Capture the cell that displays the provided text and extract its [x, y] central coordinate. 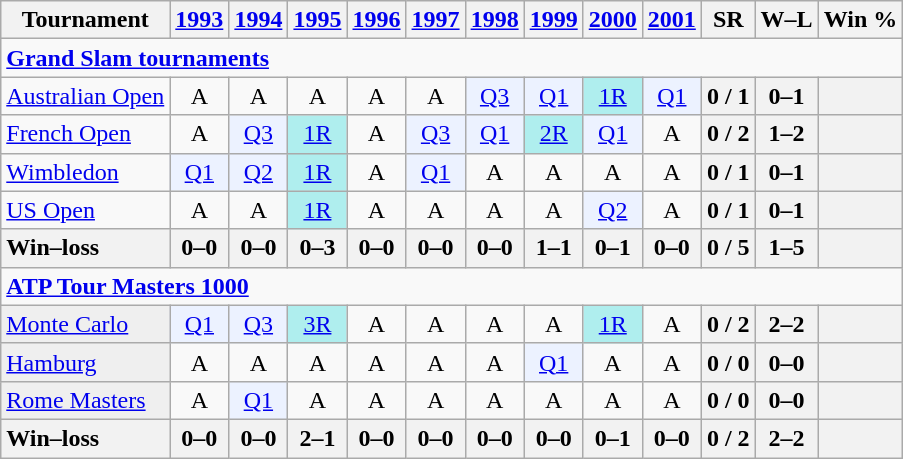
1–2 [786, 134]
1–5 [786, 248]
Win % [860, 20]
Australian Open [86, 96]
1995 [318, 20]
1–1 [554, 248]
Tournament [86, 20]
0 / 5 [728, 248]
French Open [86, 134]
1993 [200, 20]
ATP Tour Masters 1000 [452, 286]
Wimbledon [86, 172]
W–L [786, 20]
SR [728, 20]
Hamburg [86, 362]
Grand Slam tournaments [452, 58]
1999 [554, 20]
US Open [86, 210]
Rome Masters [86, 400]
2001 [672, 20]
2000 [612, 20]
1994 [258, 20]
1997 [436, 20]
3R [318, 324]
1998 [494, 20]
Monte Carlo [86, 324]
2–1 [318, 438]
2R [554, 134]
0–3 [318, 248]
1996 [376, 20]
